Pinpoint the cell where the given text exists, returning its [X, Y] midpoint coordinate. 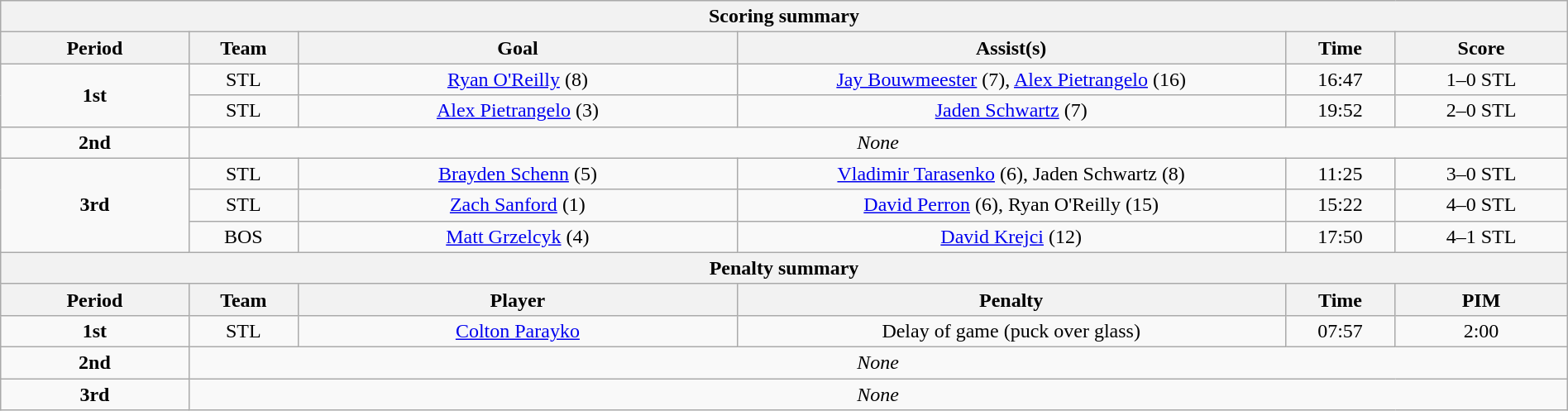
BOS [243, 237]
19:52 [1340, 111]
Alex Pietrangelo (3) [518, 111]
Assist(s) [1011, 48]
Matt Grzelcyk (4) [518, 237]
4–1 STL [1481, 237]
2–0 STL [1481, 111]
16:47 [1340, 79]
Colton Parayko [518, 331]
Player [518, 299]
Zach Sanford (1) [518, 205]
07:57 [1340, 331]
1–0 STL [1481, 79]
David Krejci (12) [1011, 237]
17:50 [1340, 237]
2:00 [1481, 331]
3–0 STL [1481, 174]
Delay of game (puck over glass) [1011, 331]
Vladimir Tarasenko (6), Jaden Schwartz (8) [1011, 174]
Jaden Schwartz (7) [1011, 111]
Ryan O'Reilly (8) [518, 79]
Scoring summary [784, 17]
11:25 [1340, 174]
Penalty [1011, 299]
Brayden Schenn (5) [518, 174]
Goal [518, 48]
Jay Bouwmeester (7), Alex Pietrangelo (16) [1011, 79]
PIM [1481, 299]
4–0 STL [1481, 205]
David Perron (6), Ryan O'Reilly (15) [1011, 205]
Score [1481, 48]
15:22 [1340, 205]
Penalty summary [784, 268]
